Detect which cell encompasses the target text, then output its (X, Y) center coordinate. 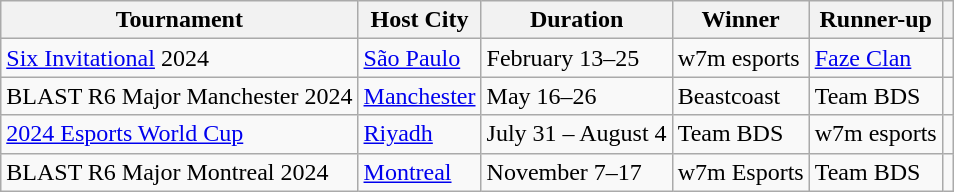
Faze Clan (876, 58)
BLAST R6 Major Montreal 2024 (180, 172)
Riyadh (420, 134)
Manchester (420, 96)
w7m Esports (740, 172)
Duration (576, 20)
2024 Esports World Cup (180, 134)
Tournament (180, 20)
São Paulo (420, 58)
BLAST R6 Major Manchester 2024 (180, 96)
November 7–17 (576, 172)
February 13–25 (576, 58)
July 31 – August 4 (576, 134)
Montreal (420, 172)
May 16–26 (576, 96)
Beastcoast (740, 96)
Winner (740, 20)
Six Invitational 2024 (180, 58)
Host City (420, 20)
Runner-up (876, 20)
